Provide the [X, Y] coordinate of the cell's center where the given text is located.  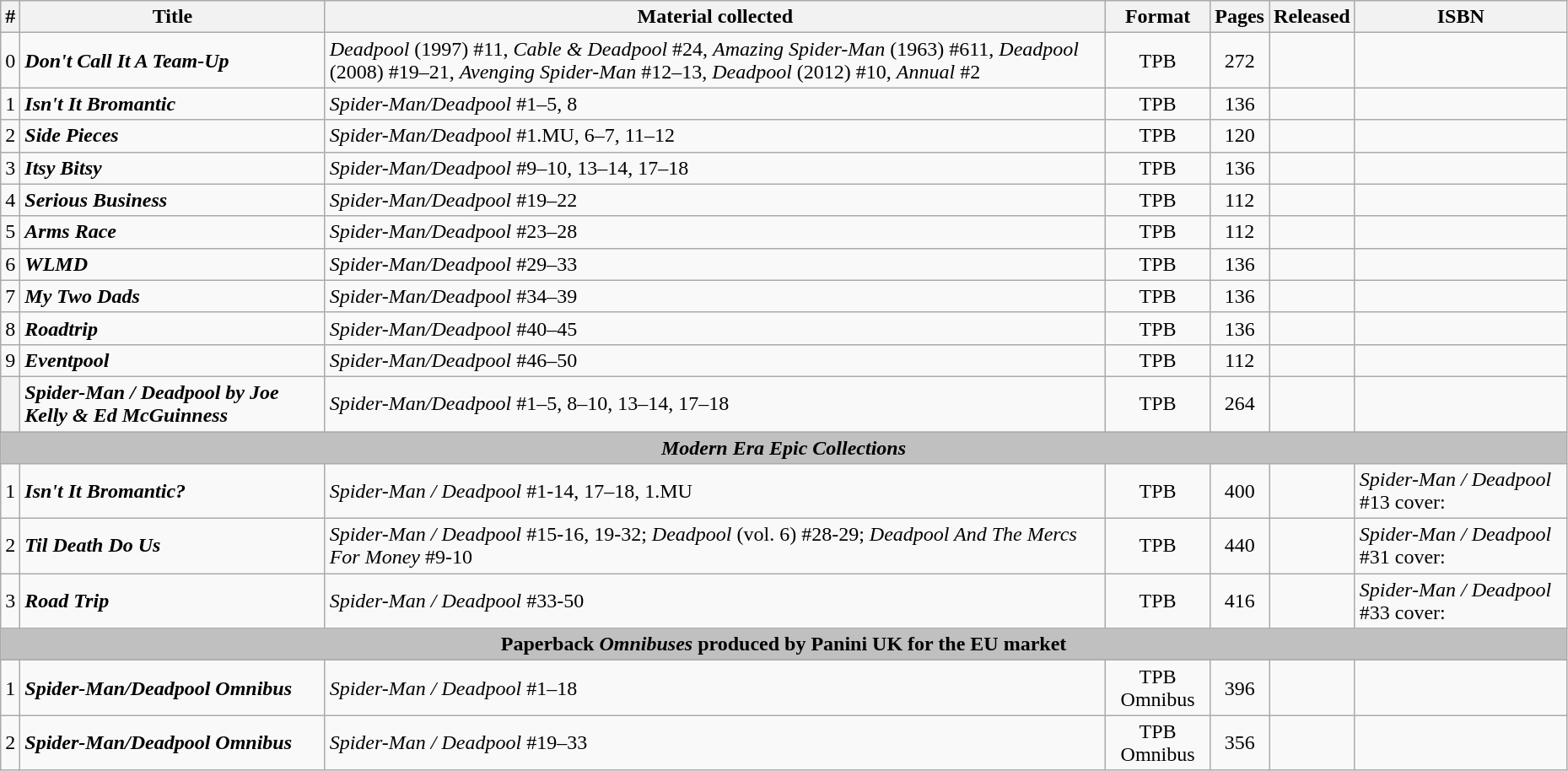
Material collected [715, 17]
Arms Race [172, 232]
Spider-Man/Deadpool #34–39 [715, 296]
Format [1157, 17]
Title [172, 17]
Spider-Man/Deadpool #1–5, 8–10, 13–14, 17–18 [715, 403]
7 [10, 296]
Eventpool [172, 360]
Spider-Man / Deadpool #33 cover: [1461, 601]
264 [1240, 403]
Modern Era Epic Collections [784, 448]
Spider-Man / Deadpool #33-50 [715, 601]
Spider-Man/Deadpool #1.MU, 6–7, 11–12 [715, 136]
Isn't It Bromantic [172, 104]
120 [1240, 136]
Spider-Man / Deadpool #19–33 [715, 742]
9 [10, 360]
Pages [1240, 17]
WLMD [172, 264]
Spider-Man / Deadpool #1-14, 17–18, 1.MU [715, 491]
356 [1240, 742]
Itsy Bitsy [172, 168]
416 [1240, 601]
6 [10, 264]
Spider-Man/Deadpool #40–45 [715, 328]
400 [1240, 491]
Isn't It Bromantic? [172, 491]
My Two Dads [172, 296]
Paperback Omnibuses produced by Panini UK for the EU market [784, 644]
# [10, 17]
Spider-Man/Deadpool #1–5, 8 [715, 104]
0 [10, 61]
Spider-Man / Deadpool #31 cover: [1461, 547]
Don't Call It A Team-Up [172, 61]
272 [1240, 61]
Spider-Man / Deadpool #13 cover: [1461, 491]
5 [10, 232]
Spider-Man/Deadpool #19–22 [715, 200]
Spider-Man / Deadpool #1–18 [715, 688]
Road Trip [172, 601]
Spider-Man / Deadpool by Joe Kelly & Ed McGuinness [172, 403]
Spider-Man/Deadpool #9–10, 13–14, 17–18 [715, 168]
Roadtrip [172, 328]
Side Pieces [172, 136]
Til Death Do Us [172, 547]
Serious Business [172, 200]
Released [1312, 17]
Spider-Man/Deadpool #23–28 [715, 232]
4 [10, 200]
ISBN [1461, 17]
Spider-Man/Deadpool #29–33 [715, 264]
8 [10, 328]
Spider-Man / Deadpool #15-16, 19-32; Deadpool (vol. 6) #28-29; Deadpool And The Mercs For Money #9-10 [715, 547]
396 [1240, 688]
440 [1240, 547]
Spider-Man/Deadpool #46–50 [715, 360]
